Provide the [X, Y] coordinate of the cell's center where the given text is located.  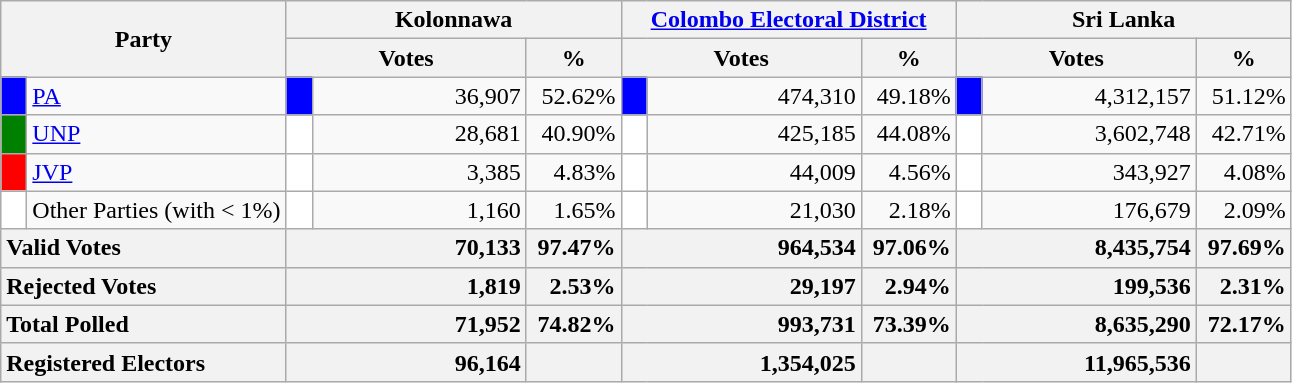
2.18% [908, 210]
1,819 [406, 286]
28,681 [419, 134]
2.31% [1244, 286]
97.69% [1244, 248]
Valid Votes [144, 248]
UNP [156, 134]
72.17% [1244, 324]
51.12% [1244, 96]
964,534 [741, 248]
97.47% [574, 248]
Other Parties (with < 1%) [156, 210]
42.71% [1244, 134]
Kolonnawa [454, 20]
8,635,290 [1076, 324]
44,009 [754, 172]
474,310 [754, 96]
44.08% [908, 134]
70,133 [406, 248]
1.65% [574, 210]
Sri Lanka [1124, 20]
29,197 [741, 286]
3,385 [419, 172]
PA [156, 96]
JVP [156, 172]
1,160 [419, 210]
21,030 [754, 210]
71,952 [406, 324]
96,164 [406, 362]
73.39% [908, 324]
Party [144, 39]
199,536 [1076, 286]
49.18% [908, 96]
52.62% [574, 96]
40.90% [574, 134]
3,602,748 [1089, 134]
4.08% [1244, 172]
36,907 [419, 96]
11,965,536 [1076, 362]
Colombo Electoral District [788, 20]
4.83% [574, 172]
Total Polled [144, 324]
176,679 [1089, 210]
4,312,157 [1089, 96]
74.82% [574, 324]
Registered Electors [144, 362]
8,435,754 [1076, 248]
Rejected Votes [144, 286]
425,185 [754, 134]
2.94% [908, 286]
2.09% [1244, 210]
993,731 [741, 324]
343,927 [1089, 172]
2.53% [574, 286]
1,354,025 [741, 362]
97.06% [908, 248]
4.56% [908, 172]
